Scan for the cell matching the given text and deliver its [x, y] coordinate at center. 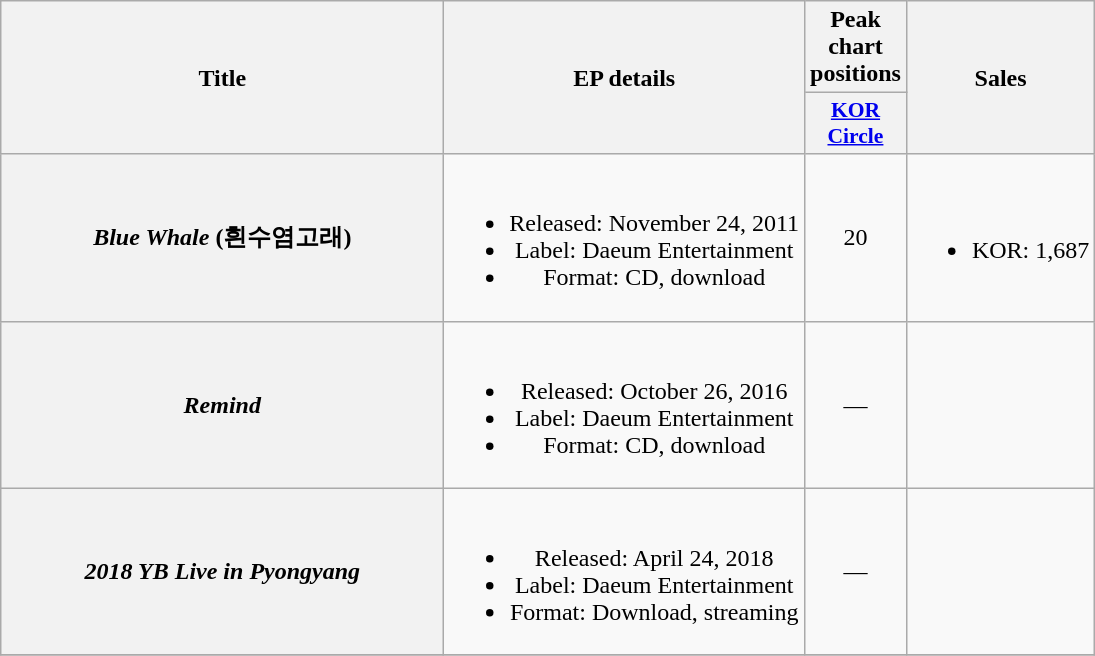
Remind [222, 404]
Peak chart positions [856, 47]
Released: October 26, 2016Label: Daeum EntertainmentFormat: CD, download [624, 404]
EP details [624, 78]
2018 YB Live in Pyongyang [222, 572]
Sales [1000, 78]
KOR: 1,687 [1000, 238]
Released: November 24, 2011Label: Daeum EntertainmentFormat: CD, download [624, 238]
20 [856, 238]
KORCircle [856, 124]
Blue Whale (흰수염고래) [222, 238]
Title [222, 78]
Released: April 24, 2018Label: Daeum EntertainmentFormat: Download, streaming [624, 572]
